Output the [x, y] coordinate of the center of the cell containing the given text.  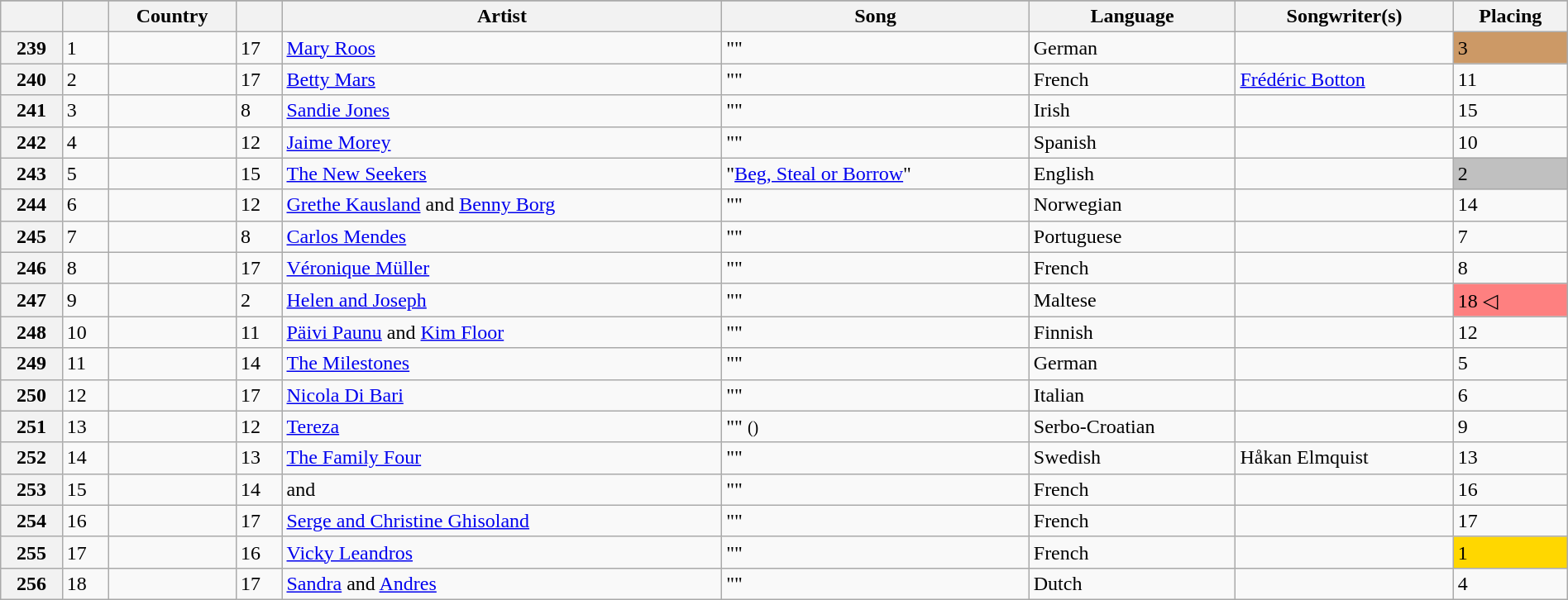
The New Seekers [502, 174]
239 [31, 48]
256 [31, 583]
Sandie Jones [502, 111]
The Milestones [502, 364]
Grethe Kausland and Benny Borg [502, 205]
Helen and Joseph [502, 300]
Carlos Mendes [502, 236]
Vicky Leandros [502, 552]
254 [31, 521]
Mary Roos [502, 48]
Portuguese [1132, 236]
240 [31, 79]
Country [172, 17]
Finnish [1132, 332]
Language [1132, 17]
Nicola Di Bari [502, 395]
Italian [1132, 395]
Maltese [1132, 300]
241 [31, 111]
Serge and Christine Ghisoland [502, 521]
Placing [1510, 17]
252 [31, 458]
Dutch [1132, 583]
242 [31, 142]
243 [31, 174]
Songwriter(s) [1345, 17]
244 [31, 205]
Swedish [1132, 458]
Tereza [502, 426]
245 [31, 236]
Serbo-Croatian [1132, 426]
Spanish [1132, 142]
Jaime Morey [502, 142]
246 [31, 268]
English [1132, 174]
Frédéric Botton [1345, 79]
Betty Mars [502, 79]
Véronique Müller [502, 268]
250 [31, 395]
Päivi Paunu and Kim Floor [502, 332]
Song [875, 17]
Norwegian [1132, 205]
253 [31, 489]
255 [31, 552]
Irish [1132, 111]
18 [85, 583]
Sandra and Andres [502, 583]
247 [31, 300]
248 [31, 332]
249 [31, 364]
251 [31, 426]
18 ◁ [1510, 300]
Artist [502, 17]
Håkan Elmquist [1345, 458]
"" () [875, 426]
and [502, 489]
The Family Four [502, 458]
"Beg, Steal or Borrow" [875, 174]
